Determine the [X, Y] coordinate at the center of the cell enclosing the given text.  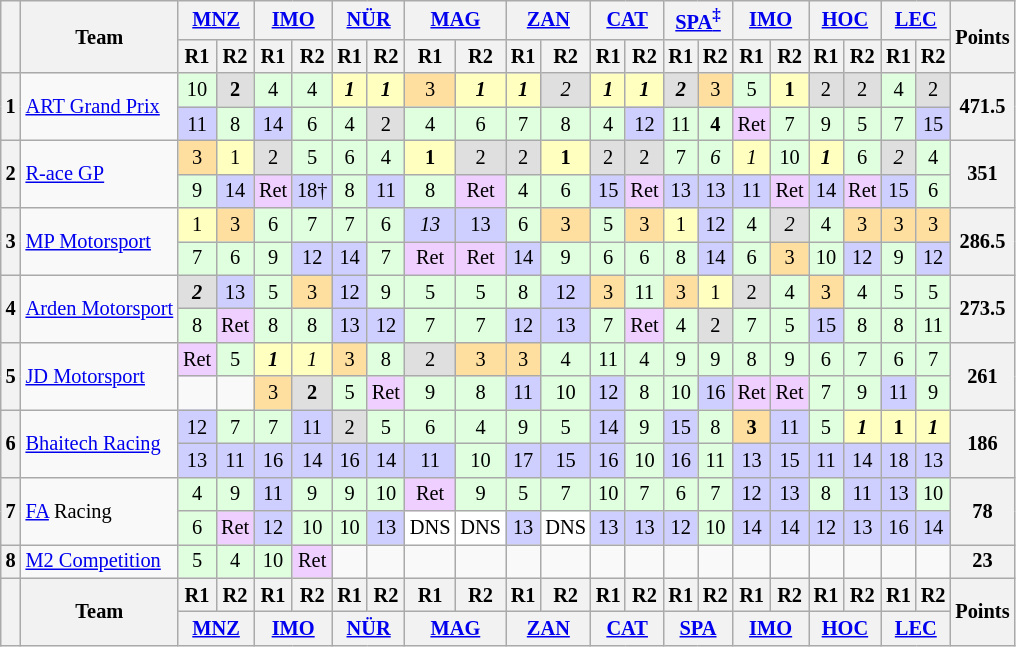
M2 Competition [100, 561]
18† [312, 191]
ART Grand Prix [100, 106]
17 [524, 460]
273.5 [982, 308]
23 [982, 561]
Bhaitech Racing [100, 444]
186 [982, 444]
FA Racing [100, 510]
JD Motorsport [100, 376]
SPA [698, 628]
471.5 [982, 106]
R-ace GP [100, 174]
351 [982, 174]
SPA‡ [698, 20]
MP Motorsport [100, 242]
18 [898, 460]
78 [982, 510]
261 [982, 376]
Arden Motorsport [100, 308]
286.5 [982, 242]
